Scan for the cell matching the given text and deliver its (x, y) coordinate at center. 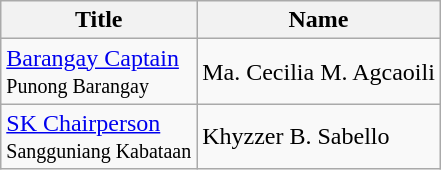
Barangay CaptainPunong Barangay (99, 72)
Title (99, 20)
Name (319, 20)
Ma. Cecilia M. Agcaoili (319, 72)
Khyzzer B. Sabello (319, 136)
SK ChairpersonSangguniang Kabataan (99, 136)
